Extract the [X, Y] coordinate from the center of the cell holding the provided text.  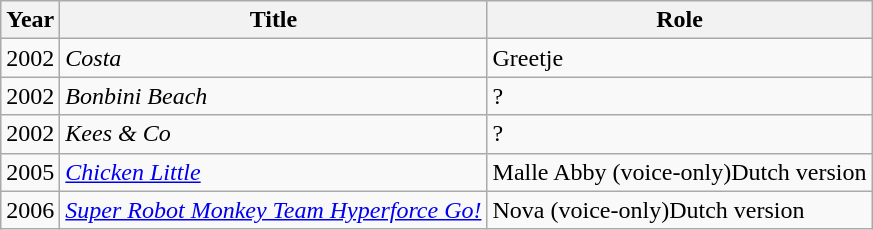
2005 [30, 172]
Nova (voice-only)Dutch version [680, 210]
Super Robot Monkey Team Hyperforce Go! [274, 210]
Malle Abby (voice-only)Dutch version [680, 172]
Bonbini Beach [274, 96]
Greetje [680, 58]
2006 [30, 210]
Year [30, 20]
Kees & Co [274, 134]
Role [680, 20]
Chicken Little [274, 172]
Costa [274, 58]
Title [274, 20]
